Provide the [X, Y] coordinate of the cell's center where the given text is located.  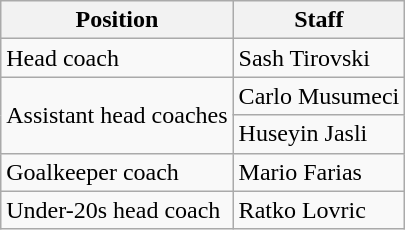
Ratko Lovric [319, 210]
Head coach [117, 58]
Under-20s head coach [117, 210]
Mario Farias [319, 172]
Assistant head coaches [117, 115]
Huseyin Jasli [319, 134]
Position [117, 20]
Staff [319, 20]
Sash Tirovski [319, 58]
Goalkeeper coach [117, 172]
Carlo Musumeci [319, 96]
